Return the [x, y] coordinate for the center point of the cell that contains the specified text.  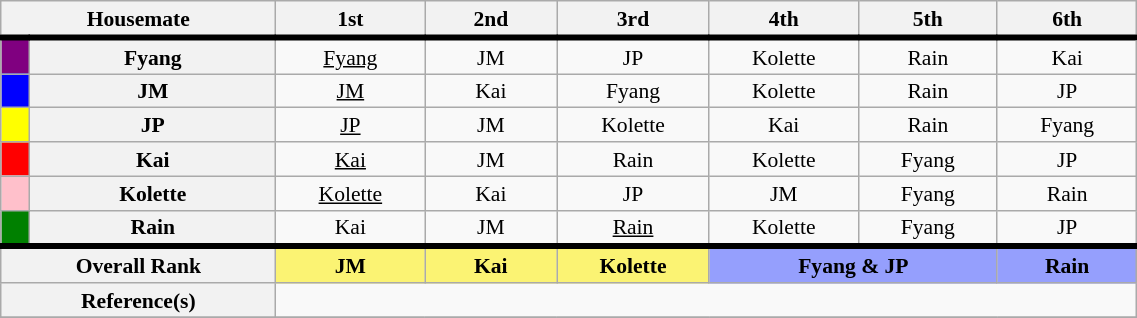
3rd [633, 19]
5th [928, 19]
1st [350, 19]
6th [1066, 19]
Overall Rank [138, 265]
4th [784, 19]
Fyang & JP [853, 265]
Housemate [138, 19]
2nd [491, 19]
Reference(s) [138, 300]
